Search for the cell housing the specified text and yield its [X, Y] center coordinate. 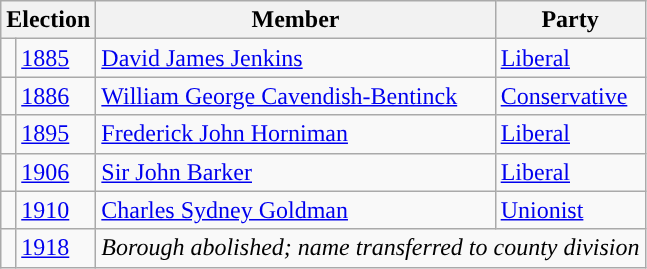
1906 [56, 172]
Member [296, 20]
Election [48, 20]
1886 [56, 96]
Unionist [570, 210]
1885 [56, 58]
William George Cavendish-Bentinck [296, 96]
1918 [56, 248]
Party [570, 20]
Sir John Barker [296, 172]
1895 [56, 134]
Borough abolished; name transferred to county division [370, 248]
David James Jenkins [296, 58]
Conservative [570, 96]
Frederick John Horniman [296, 134]
1910 [56, 210]
Charles Sydney Goldman [296, 210]
